Locate the cell with the specified text and output its (x, y) center coordinate. 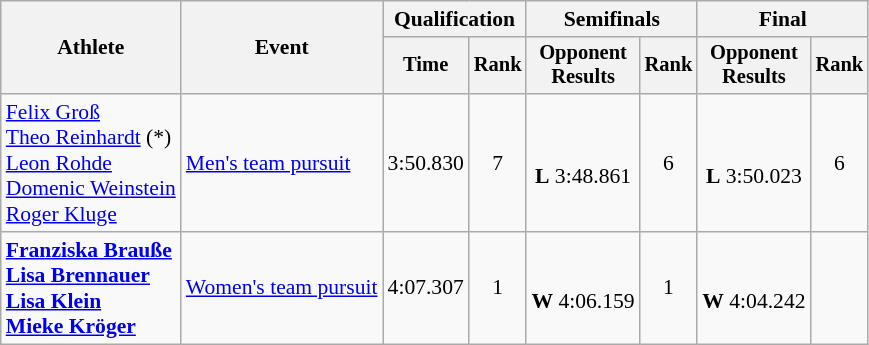
Men's team pursuit (282, 163)
L 3:48.861 (582, 163)
Felix GroßTheo Reinhardt (*)Leon RohdeDomenic WeinsteinRoger Kluge (91, 163)
4:07.307 (426, 288)
L 3:50.023 (754, 163)
W 4:04.242 (754, 288)
3:50.830 (426, 163)
Women's team pursuit (282, 288)
Final (782, 19)
Semifinals (612, 19)
W 4:06.159 (582, 288)
Event (282, 48)
7 (498, 163)
Franziska BraußeLisa BrennauerLisa KleinMieke Kröger (91, 288)
Athlete (91, 48)
Time (426, 66)
Qualification (455, 19)
